Find where the given text appears and provide that cell's center as (x, y) coordinate. 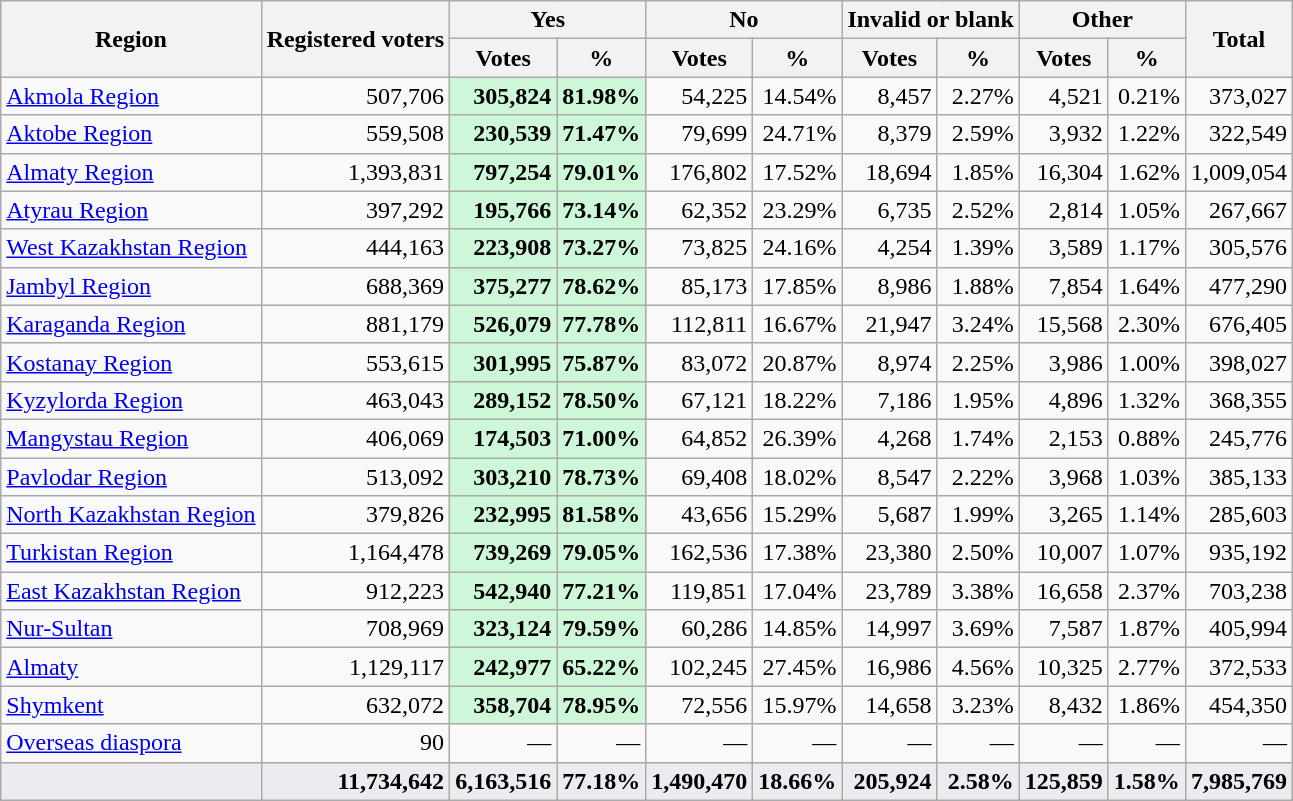
54,225 (700, 96)
85,173 (700, 286)
632,072 (356, 705)
542,940 (504, 591)
73,825 (700, 248)
79.59% (602, 629)
406,069 (356, 438)
881,179 (356, 324)
64,852 (700, 438)
405,994 (1238, 629)
119,851 (700, 591)
526,079 (504, 324)
1.58% (1146, 781)
3,265 (1064, 515)
1.95% (978, 400)
2.77% (1146, 667)
2.59% (978, 134)
2.22% (978, 477)
323,124 (504, 629)
3.24% (978, 324)
4,254 (890, 248)
703,238 (1238, 591)
398,027 (1238, 362)
2.52% (978, 210)
Aktobe Region (131, 134)
West Kazakhstan Region (131, 248)
368,355 (1238, 400)
14.54% (798, 96)
303,210 (504, 477)
20.87% (798, 362)
Akmola Region (131, 96)
372,533 (1238, 667)
Pavlodar Region (131, 477)
North Kazakhstan Region (131, 515)
444,163 (356, 248)
78.73% (602, 477)
3.38% (978, 591)
27.45% (798, 667)
21,947 (890, 324)
65.22% (602, 667)
23,789 (890, 591)
14.85% (798, 629)
17.04% (798, 591)
16,658 (1064, 591)
125,859 (1064, 781)
Shymkent (131, 705)
71.00% (602, 438)
2.27% (978, 96)
7,587 (1064, 629)
1.64% (1146, 286)
2,814 (1064, 210)
18.66% (798, 781)
18,694 (890, 172)
3.69% (978, 629)
3,986 (1064, 362)
2.25% (978, 362)
739,269 (504, 553)
301,995 (504, 362)
463,043 (356, 400)
43,656 (700, 515)
4.56% (978, 667)
23,380 (890, 553)
373,027 (1238, 96)
102,245 (700, 667)
81.98% (602, 96)
1.85% (978, 172)
Atyrau Region (131, 210)
Karaganda Region (131, 324)
7,186 (890, 400)
230,539 (504, 134)
1.00% (1146, 362)
Jambyl Region (131, 286)
1.17% (1146, 248)
688,369 (356, 286)
4,268 (890, 438)
4,896 (1064, 400)
Almaty (131, 667)
73.14% (602, 210)
8,974 (890, 362)
3,589 (1064, 248)
75.87% (602, 362)
242,977 (504, 667)
2,153 (1064, 438)
79.01% (602, 172)
78.50% (602, 400)
5,687 (890, 515)
305,824 (504, 96)
285,603 (1238, 515)
15.97% (798, 705)
3,932 (1064, 134)
10,325 (1064, 667)
62,352 (700, 210)
0.21% (1146, 96)
78.62% (602, 286)
79,699 (700, 134)
1.62% (1146, 172)
162,536 (700, 553)
Invalid or blank (930, 20)
81.58% (602, 515)
553,615 (356, 362)
205,924 (890, 781)
67,121 (700, 400)
8,457 (890, 96)
14,658 (890, 705)
322,549 (1238, 134)
2.58% (978, 781)
6,735 (890, 210)
77.78% (602, 324)
16.67% (798, 324)
1.14% (1146, 515)
7,985,769 (1238, 781)
17.85% (798, 286)
Turkistan Region (131, 553)
195,766 (504, 210)
Other (1102, 20)
77.21% (602, 591)
305,576 (1238, 248)
935,192 (1238, 553)
379,826 (356, 515)
176,802 (700, 172)
245,776 (1238, 438)
10,007 (1064, 553)
69,408 (700, 477)
77.18% (602, 781)
East Kazakhstan Region (131, 591)
3,968 (1064, 477)
16,986 (890, 667)
Total (1238, 39)
Mangystau Region (131, 438)
1.88% (978, 286)
8,986 (890, 286)
18.22% (798, 400)
708,969 (356, 629)
289,152 (504, 400)
397,292 (356, 210)
11,734,642 (356, 781)
1.87% (1146, 629)
2.37% (1146, 591)
1.07% (1146, 553)
385,133 (1238, 477)
Nur-Sultan (131, 629)
559,508 (356, 134)
Kostanay Region (131, 362)
4,521 (1064, 96)
1.05% (1146, 210)
16,304 (1064, 172)
1,164,478 (356, 553)
17.52% (798, 172)
2.50% (978, 553)
358,704 (504, 705)
Overseas diaspora (131, 743)
1.74% (978, 438)
174,503 (504, 438)
477,290 (1238, 286)
18.02% (798, 477)
83,072 (700, 362)
15.29% (798, 515)
60,286 (700, 629)
8,432 (1064, 705)
7,854 (1064, 286)
1.86% (1146, 705)
Yes (548, 20)
Region (131, 39)
223,908 (504, 248)
112,811 (700, 324)
24.16% (798, 248)
1.99% (978, 515)
1,490,470 (700, 781)
1,129,117 (356, 667)
8,547 (890, 477)
912,223 (356, 591)
6,163,516 (504, 781)
No (744, 20)
267,667 (1238, 210)
2.30% (1146, 324)
454,350 (1238, 705)
24.71% (798, 134)
73.27% (602, 248)
90 (356, 743)
1.39% (978, 248)
23.29% (798, 210)
26.39% (798, 438)
15,568 (1064, 324)
797,254 (504, 172)
3.23% (978, 705)
1.22% (1146, 134)
Almaty Region (131, 172)
375,277 (504, 286)
14,997 (890, 629)
1,393,831 (356, 172)
72,556 (700, 705)
676,405 (1238, 324)
Kyzylorda Region (131, 400)
507,706 (356, 96)
17.38% (798, 553)
1.03% (1146, 477)
232,995 (504, 515)
1,009,054 (1238, 172)
79.05% (602, 553)
Registered voters (356, 39)
1.32% (1146, 400)
8,379 (890, 134)
71.47% (602, 134)
78.95% (602, 705)
0.88% (1146, 438)
513,092 (356, 477)
